Pinpoint the cell where the given text exists, returning its [X, Y] midpoint coordinate. 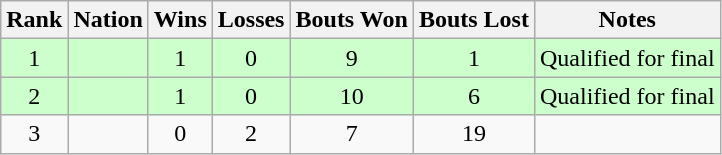
6 [474, 96]
3 [34, 134]
Bouts Lost [474, 20]
Notes [627, 20]
Nation [108, 20]
Rank [34, 20]
Losses [251, 20]
10 [352, 96]
Wins [180, 20]
9 [352, 58]
19 [474, 134]
7 [352, 134]
Bouts Won [352, 20]
